Find where the given text appears and provide that cell's center as (X, Y) coordinate. 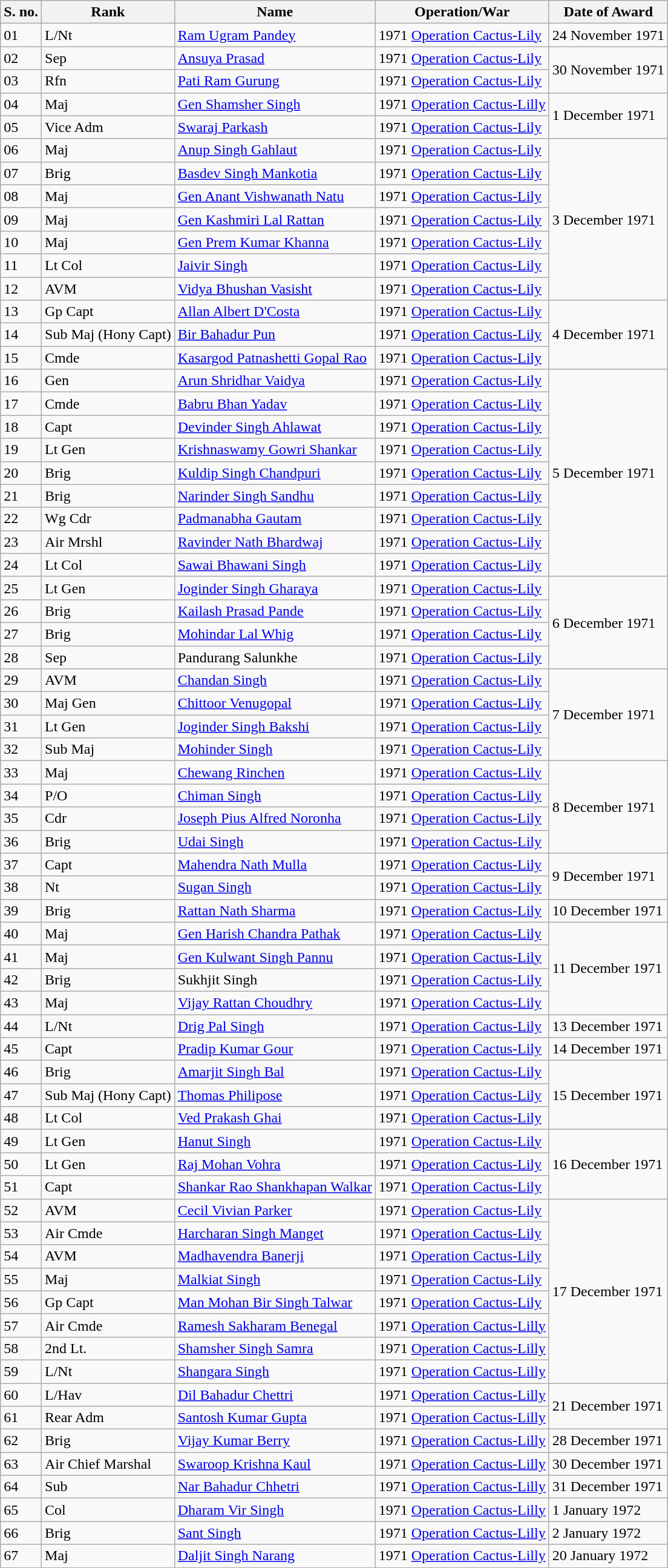
14 December 1971 (608, 1049)
07 (21, 173)
44 (21, 1026)
Pradip Kumar Gour (275, 1049)
Arun Shridhar Vaidya (275, 381)
01 (21, 35)
29 (21, 680)
15 (21, 358)
Sukhjit Singh (275, 980)
Sugan Singh (275, 888)
Cecil Vivian Parker (275, 1210)
Kailash Prasad Pande (275, 611)
Jaivir Singh (275, 265)
6 December 1971 (608, 622)
11 December 1971 (608, 968)
20 January 1972 (608, 1556)
1 January 1972 (608, 1510)
Harcharan Singh Manget (275, 1233)
19 (21, 450)
31 December 1971 (608, 1487)
Joginder Singh Gharaya (275, 588)
55 (21, 1279)
Pandurang Salunkhe (275, 657)
64 (21, 1487)
Sawai Bhawani Singh (275, 565)
21 December 1971 (608, 1406)
1 December 1971 (608, 116)
28 (21, 657)
4 December 1971 (608, 335)
37 (21, 865)
Ved Prakash Ghai (275, 1118)
Nt (108, 888)
Krishnaswamy Gowri Shankar (275, 450)
16 December 1971 (608, 1164)
Chandan Singh (275, 680)
53 (21, 1233)
Rattan Nath Sharma (275, 911)
Shankar Rao Shankhapan Walkar (275, 1187)
35 (21, 819)
Swaroop Krishna Kaul (275, 1464)
Daljit Singh Narang (275, 1556)
54 (21, 1256)
60 (21, 1394)
28 December 1971 (608, 1441)
Malkiat Singh (275, 1279)
Pati Ram Gurung (275, 81)
09 (21, 219)
18 (21, 427)
Chiman Singh (275, 796)
Rank (108, 12)
9 December 1971 (608, 876)
04 (21, 104)
Man Mohan Bir Singh Talwar (275, 1302)
Basdev Singh Mankotia (275, 173)
Mahendra Nath Mulla (275, 865)
Joginder Singh Bakshi (275, 726)
24 (21, 565)
Rear Adm (108, 1418)
58 (21, 1348)
15 December 1971 (608, 1095)
41 (21, 957)
Gen Shamsher Singh (275, 104)
Bir Bahadur Pun (275, 335)
Mohindar Lal Whig (275, 634)
08 (21, 196)
Operation/War (462, 12)
Vidya Bhushan Vasisht (275, 289)
27 (21, 634)
Babru Bhan Yadav (275, 404)
32 (21, 749)
Allan Albert D'Costa (275, 312)
26 (21, 611)
31 (21, 726)
13 December 1971 (608, 1026)
Cdr (108, 819)
8 December 1971 (608, 807)
47 (21, 1095)
33 (21, 772)
Santosh Kumar Gupta (275, 1418)
Madhavendra Banerji (275, 1256)
42 (21, 980)
39 (21, 911)
22 (21, 519)
43 (21, 1003)
38 (21, 888)
Chittoor Venugopal (275, 703)
06 (21, 150)
Padmanabha Gautam (275, 519)
10 December 1971 (608, 911)
Anup Singh Gahlaut (275, 150)
57 (21, 1325)
P/O (108, 796)
Thomas Philipose (275, 1095)
66 (21, 1533)
Shangara Singh (275, 1371)
16 (21, 381)
52 (21, 1210)
Chewang Rinchen (275, 772)
61 (21, 1418)
59 (21, 1371)
S. no. (21, 12)
30 December 1971 (608, 1464)
Udai Singh (275, 842)
Air Mrshl (108, 542)
Wg Cdr (108, 519)
51 (21, 1187)
49 (21, 1141)
Sant Singh (275, 1533)
14 (21, 335)
20 (21, 473)
21 (21, 496)
Drig Pal Singh (275, 1026)
2nd Lt. (108, 1348)
45 (21, 1049)
Gen Anant Vishwanath Natu (275, 196)
10 (21, 242)
56 (21, 1302)
Col (108, 1510)
24 November 1971 (608, 35)
Date of Award (608, 12)
48 (21, 1118)
65 (21, 1510)
36 (21, 842)
Joseph Pius Alfred Noronha (275, 819)
Maj Gen (108, 703)
46 (21, 1072)
Shamsher Singh Samra (275, 1348)
7 December 1971 (608, 715)
Ramesh Sakharam Benegal (275, 1325)
Devinder Singh Ahlawat (275, 427)
23 (21, 542)
Gen Harish Chandra Pathak (275, 934)
Vijay Rattan Choudhry (275, 1003)
Amarjit Singh Bal (275, 1072)
L/Hav (108, 1394)
Nar Bahadur Chhetri (275, 1487)
62 (21, 1441)
Kasargod Patnashetti Gopal Rao (275, 358)
17 (21, 404)
40 (21, 934)
Swaraj Parkash (275, 127)
03 (21, 81)
Air Chief Marshal (108, 1464)
Gen Prem Kumar Khanna (275, 242)
67 (21, 1556)
Ravinder Nath Bhardwaj (275, 542)
Rfn (108, 81)
Dil Bahadur Chettri (275, 1394)
50 (21, 1164)
2 January 1972 (608, 1533)
11 (21, 265)
17 December 1971 (608, 1291)
Gen (108, 381)
Vice Adm (108, 127)
34 (21, 796)
Mohinder Singh (275, 749)
Kuldip Singh Chandpuri (275, 473)
5 December 1971 (608, 473)
05 (21, 127)
Ram Ugram Pandey (275, 35)
Raj Mohan Vohra (275, 1164)
63 (21, 1464)
Name (275, 12)
13 (21, 312)
Dharam Vir Singh (275, 1510)
Hanut Singh (275, 1141)
Sub (108, 1487)
Gen Kulwant Singh Pannu (275, 957)
Vijay Kumar Berry (275, 1441)
25 (21, 588)
02 (21, 58)
Ansuya Prasad (275, 58)
12 (21, 289)
30 November 1971 (608, 70)
30 (21, 703)
Sub Maj (108, 749)
Gen Kashmiri Lal Rattan (275, 219)
3 December 1971 (608, 219)
Narinder Singh Sandhu (275, 496)
